Capture the cell that displays the provided text and extract its [X, Y] central coordinate. 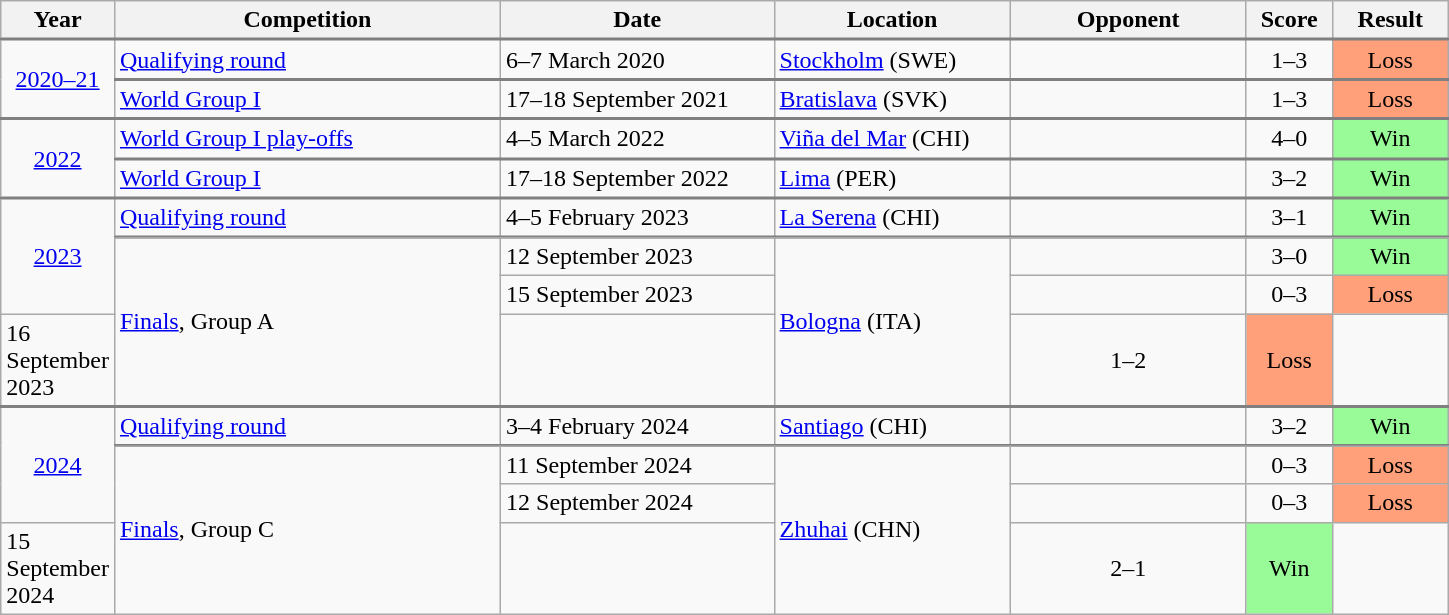
4–0 [1289, 139]
3–4 February 2024 [638, 426]
15 September 2024 [58, 568]
Year [58, 20]
Zhuhai (CHN) [892, 530]
17–18 September 2021 [638, 99]
World Group I play-offs [307, 139]
1–2 [1128, 360]
6–7 March 2020 [638, 60]
15 September 2023 [638, 294]
12 September 2024 [638, 503]
Competition [307, 20]
17–18 September 2022 [638, 178]
La Serena (CHI) [892, 218]
Location [892, 20]
12 September 2023 [638, 256]
3–0 [1289, 256]
Viña del Mar (CHI) [892, 139]
Bratislava (SVK) [892, 99]
Date [638, 20]
Stockholm (SWE) [892, 60]
11 September 2024 [638, 465]
Opponent [1128, 20]
Finals, Group A [307, 322]
Finals, Group C [307, 530]
2020–21 [58, 80]
2024 [58, 464]
4–5 February 2023 [638, 218]
2022 [58, 158]
2–1 [1128, 568]
4–5 March 2022 [638, 139]
Bologna (ITA) [892, 322]
Santiago (CHI) [892, 426]
Score [1289, 20]
3–1 [1289, 218]
Lima (PER) [892, 178]
2023 [58, 256]
16 September 2023 [58, 360]
Result [1390, 20]
